Pinpoint the cell where the given text exists, returning its (X, Y) midpoint coordinate. 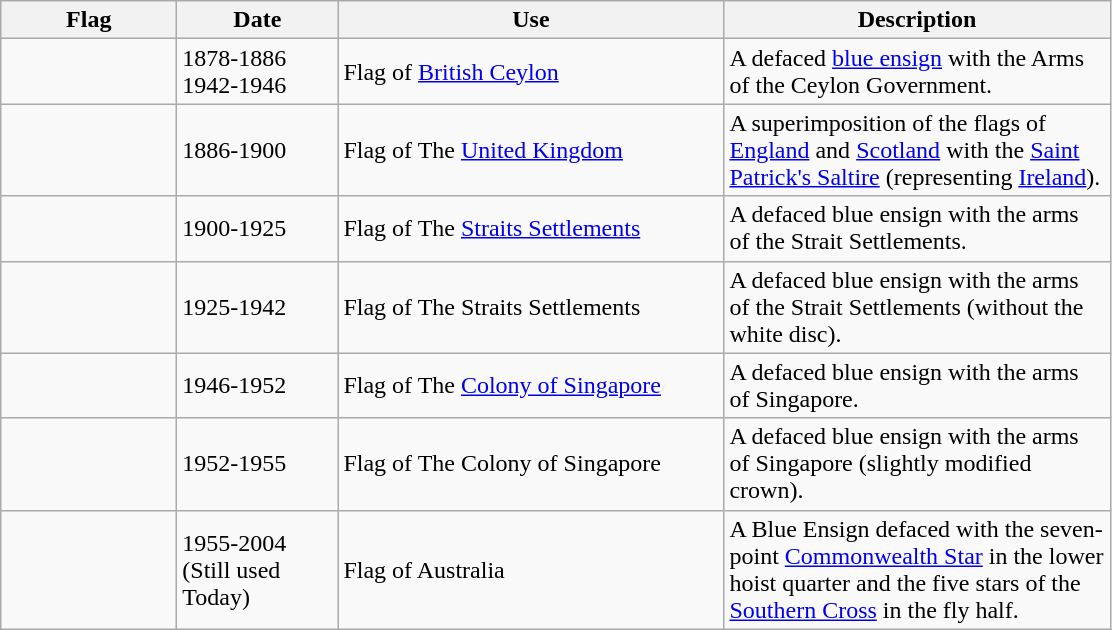
1878-18861942-1946 (258, 72)
Flag (89, 20)
1952-1955 (258, 464)
A defaced blue ensign with the arms of Singapore. (917, 386)
A defaced blue ensign with the arms of Singapore (slightly modified crown). (917, 464)
A superimposition of the flags of England and Scotland with the Saint Patrick's Saltire (representing Ireland). (917, 150)
1946-1952 (258, 386)
Description (917, 20)
Date (258, 20)
1886-1900 (258, 150)
Use (531, 20)
A defaced blue ensign with the arms of the Strait Settlements. (917, 228)
Flag of The United Kingdom (531, 150)
1955-2004 (Still used Today) (258, 570)
Flag of British Ceylon (531, 72)
A Blue Ensign defaced with the seven-point Commonwealth Star in the lower hoist quarter and the five stars of the Southern Cross in the fly half. (917, 570)
Flag of Australia (531, 570)
A defaced blue ensign with the Arms of the Ceylon Government. (917, 72)
1900-1925 (258, 228)
A defaced blue ensign with the arms of the Strait Settlements (without the white disc). (917, 307)
1925-1942 (258, 307)
